Return the [x, y] coordinate for the center point of the cell that contains the specified text.  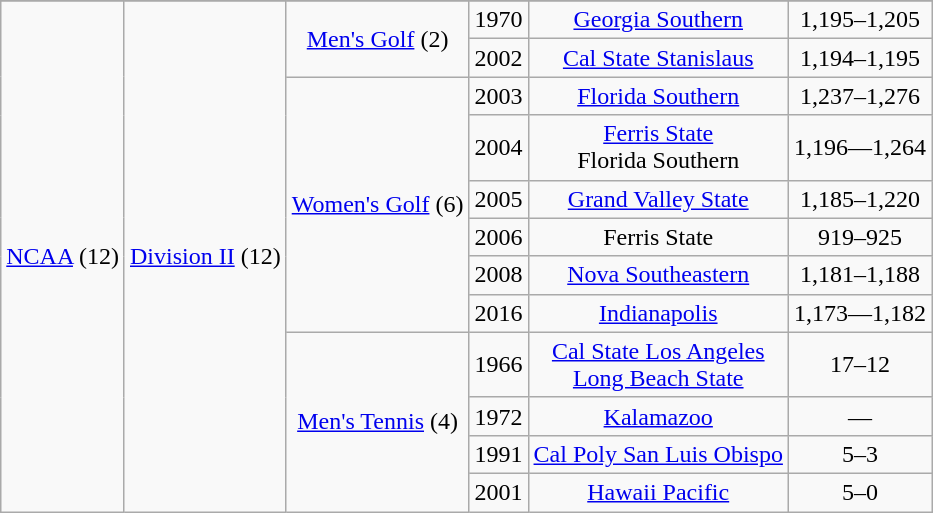
2002 [498, 58]
Indianapolis [658, 313]
2005 [498, 199]
2001 [498, 492]
1,195–1,205 [860, 20]
1,237–1,276 [860, 96]
Cal State Stanislaus [658, 58]
Women's Golf (6) [378, 204]
Men's Tennis (4) [378, 422]
1,196—1,264 [860, 148]
2004 [498, 148]
— [860, 416]
17–12 [860, 364]
1972 [498, 416]
Cal State Los AngelesLong Beach State [658, 364]
Division II (12) [205, 256]
2006 [498, 237]
Grand Valley State [658, 199]
5–3 [860, 454]
1991 [498, 454]
2016 [498, 313]
NCAA (12) [63, 256]
1,181–1,188 [860, 275]
Ferris State [658, 237]
Cal Poly San Luis Obispo [658, 454]
1970 [498, 20]
919–925 [860, 237]
5–0 [860, 492]
Florida Southern [658, 96]
1,194–1,195 [860, 58]
Ferris StateFlorida Southern [658, 148]
Men's Golf (2) [378, 39]
Kalamazoo [658, 416]
Georgia Southern [658, 20]
1966 [498, 364]
Nova Southeastern [658, 275]
1,185–1,220 [860, 199]
1,173—1,182 [860, 313]
2008 [498, 275]
Hawaii Pacific [658, 492]
2003 [498, 96]
